Determine the (x, y) coordinate at the center of the cell enclosing the given text.  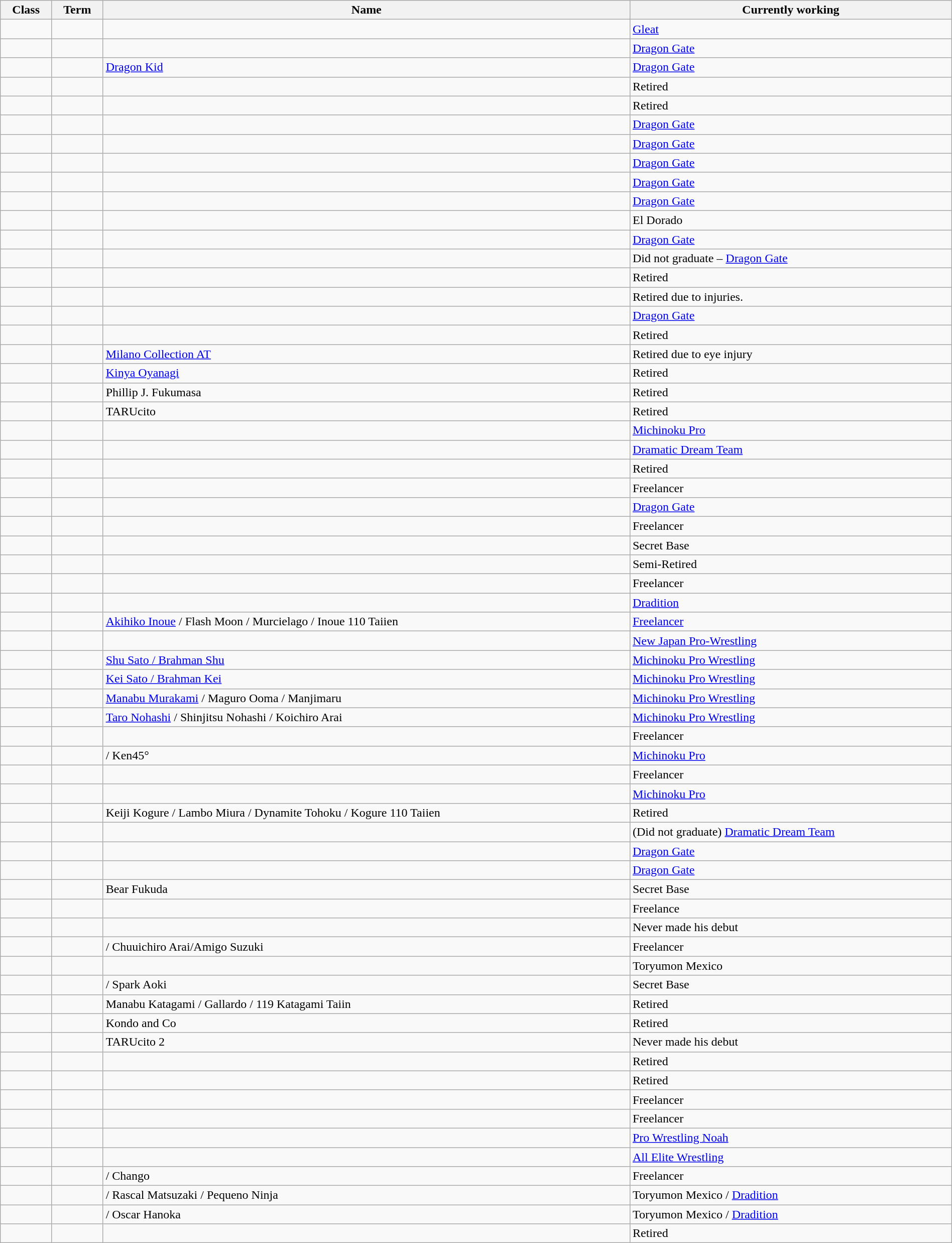
Shu Sato / Brahman Shu (367, 660)
/ Spark Aoki (367, 985)
Class (26, 10)
Dradition (790, 603)
Name (367, 10)
Bear Fukuda (367, 889)
TARUcito 2 (367, 1042)
Freelance (790, 909)
Toryumon Mexico (790, 966)
Manabu Murakami / Maguro Ooma / Manjimaru (367, 698)
/ Oscar Hanoka (367, 1214)
Kei Sato / Brahman Kei (367, 679)
Retired due to eye injury (790, 354)
(Did not graduate) Dramatic Dream Team (790, 832)
Gleat (790, 29)
Currently working (790, 10)
Dragon Kid (367, 67)
Manabu Katagami / Gallardo / 119 Katagami Taiin (367, 1004)
All Elite Wrestling (790, 1157)
/ Ken45° (367, 755)
Taro Nohashi / Shinjitsu Nohashi / Koichiro Arai (367, 717)
Dramatic Dream Team (790, 449)
/ Chango (367, 1176)
Kinya Oyanagi (367, 373)
/ Rascal Matsuzaki / Pequeno Ninja (367, 1195)
Akihiko Inoue / Flash Moon / Murcielago / Inoue 110 Taiien (367, 622)
Milano Collection AT (367, 354)
El Dorado (790, 220)
TARUcito (367, 411)
Semi-Retired (790, 564)
Retired due to injuries. (790, 297)
Kondo and Co (367, 1023)
New Japan Pro-Wrestling (790, 641)
Keiji Kogure / Lambo Miura / Dynamite Tohoku / Kogure 110 Taiien (367, 813)
Pro Wrestling Noah (790, 1138)
Term (77, 10)
Phillip J. Fukumasa (367, 392)
/ Chuuichiro Arai/Amigo Suzuki (367, 947)
Did not graduate – Dragon Gate (790, 259)
